Find where the given text appears and provide that cell's center as (X, Y) coordinate. 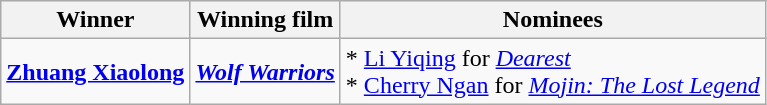
Zhuang Xiaolong (96, 72)
Winner (96, 20)
Nominees (552, 20)
Wolf Warriors (265, 72)
* Li Yiqing for Dearest * Cherry Ngan for Mojin: The Lost Legend (552, 72)
Winning film (265, 20)
